Capture the cell that displays the provided text and extract its (X, Y) central coordinate. 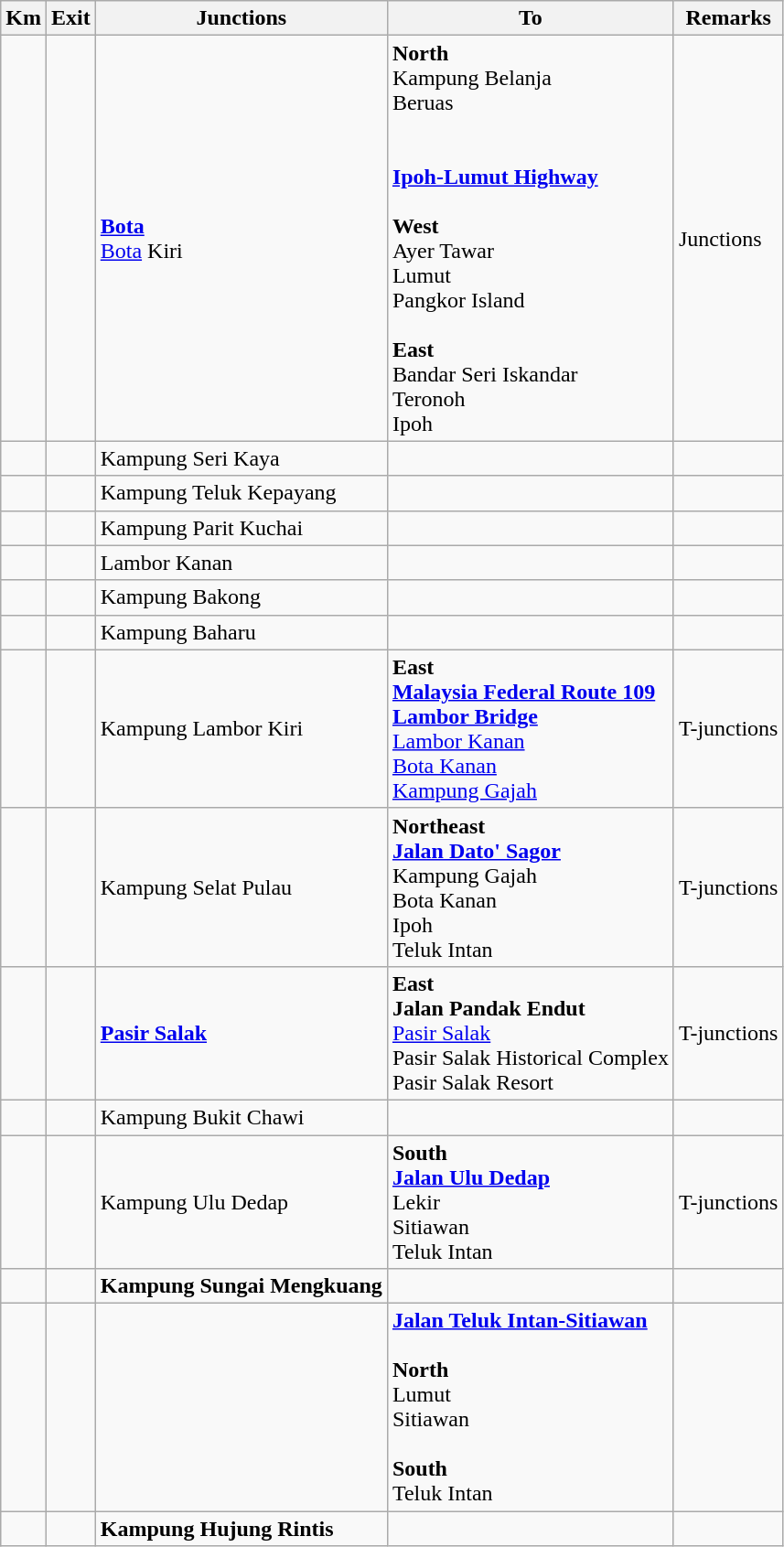
Kampung Teluk Kepayang (242, 493)
Pasir Salak (242, 1033)
Kampung Sungai Mengkuang (242, 1286)
Km (24, 18)
Northeast Jalan Dato' Sagor Kampung Gajah Bota Kanan Ipoh Teluk Intan (531, 887)
Lambor Kanan (242, 563)
Kampung Baharu (242, 632)
North Kampung Belanja Beruas Ipoh-Lumut HighwayWestAyer TawarLumutPangkor IslandEastBandar Seri IskandarTeronohIpoh (531, 238)
BotaBota Kiri (242, 238)
South Jalan Ulu DedapLekirSitiawanTeluk Intan (531, 1201)
East Malaysia Federal Route 109 Lambor Bridge Lambor KananBota Kanan Kampung Gajah (531, 728)
Kampung Hujung Rintis (242, 1529)
Kampung Bukit Chawi (242, 1117)
Kampung Bakong (242, 597)
Kampung Parit Kuchai (242, 528)
To (531, 18)
Kampung Lambor Kiri (242, 728)
EastJalan Pandak EndutPasir SalakPasir Salak Historical ComplexPasir Salak Resort (531, 1033)
Kampung Ulu Dedap (242, 1201)
Kampung Seri Kaya (242, 458)
Jalan Teluk Intan-SitiawanNorth LumutSitiawanSouthTeluk Intan (531, 1407)
Kampung Selat Pulau (242, 887)
Remarks (728, 18)
Exit (70, 18)
